Detect which cell encompasses the target text, then output its [x, y] center coordinate. 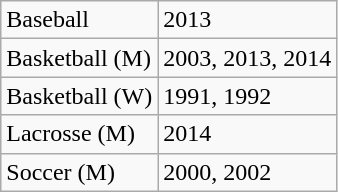
2013 [248, 20]
2003, 2013, 2014 [248, 58]
2000, 2002 [248, 172]
Basketball (M) [80, 58]
Lacrosse (M) [80, 134]
2014 [248, 134]
Soccer (M) [80, 172]
Basketball (W) [80, 96]
Baseball [80, 20]
1991, 1992 [248, 96]
